Detect which cell encompasses the target text, then output its (X, Y) center coordinate. 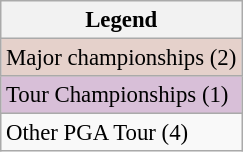
Tour Championships (1) (122, 95)
Major championships (2) (122, 58)
Legend (122, 20)
Other PGA Tour (4) (122, 133)
